Identify which cell holds the provided text, then report its (x, y) central coordinate. 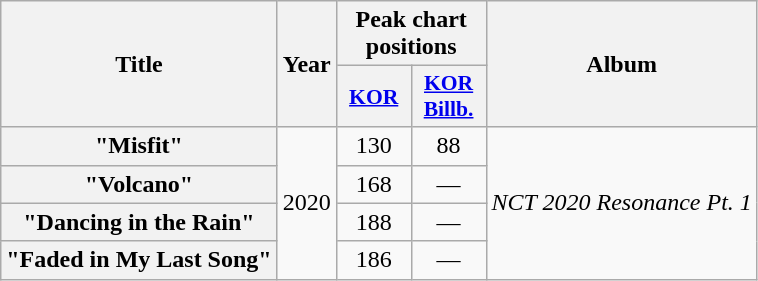
88 (448, 146)
KORBillb. (448, 96)
Album (622, 64)
168 (374, 184)
186 (374, 260)
2020 (306, 203)
Title (139, 64)
"Volcano" (139, 184)
130 (374, 146)
"Misfit" (139, 146)
188 (374, 222)
"Faded in My Last Song" (139, 260)
Year (306, 64)
KOR (374, 96)
NCT 2020 Resonance Pt. 1 (622, 203)
Peak chart positions (411, 34)
"Dancing in the Rain" (139, 222)
